Pinpoint the cell where the given text exists, returning its (X, Y) midpoint coordinate. 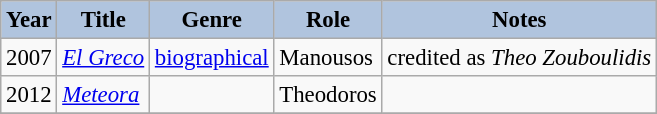
2012 (29, 95)
Theodoros (328, 95)
Meteora (104, 95)
2007 (29, 58)
Manousos (328, 58)
credited as Theo Zouboulidis (519, 58)
biographical (212, 58)
Notes (519, 20)
Title (104, 20)
El Greco (104, 58)
Year (29, 20)
Role (328, 20)
Genre (212, 20)
